Locate the cell with the specified text and output its [X, Y] center coordinate. 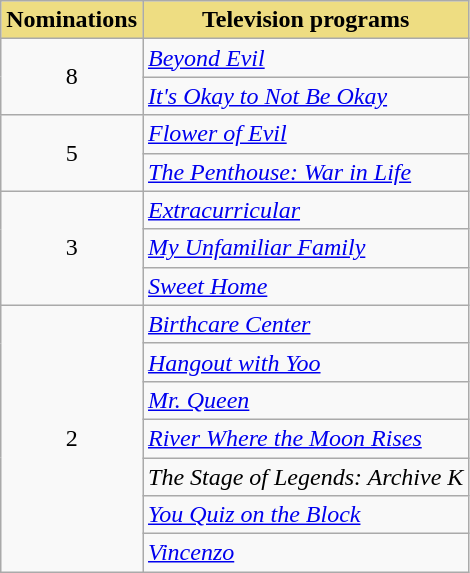
8 [72, 77]
The Penthouse: War in Life [305, 172]
Hangout with Yoo [305, 362]
5 [72, 153]
Birthcare Center [305, 324]
Mr. Queen [305, 400]
It's Okay to Not Be Okay [305, 96]
3 [72, 248]
Television programs [305, 20]
Vincenzo [305, 553]
My Unfamiliar Family [305, 248]
Sweet Home [305, 286]
You Quiz on the Block [305, 515]
Nominations [72, 20]
2 [72, 438]
The Stage of Legends: Archive K [305, 477]
Flower of Evil [305, 134]
Extracurricular [305, 210]
River Where the Moon Rises [305, 438]
Beyond Evil [305, 58]
